Output the [X, Y] coordinate of the center of the cell containing the given text.  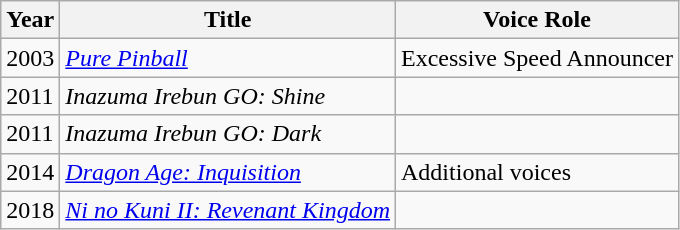
2018 [30, 210]
2003 [30, 58]
2014 [30, 172]
Dragon Age: Inquisition [228, 172]
Voice Role [538, 20]
Ni no Kuni II: Revenant Kingdom [228, 210]
Inazuma Irebun GO: Dark [228, 134]
Title [228, 20]
Inazuma Irebun GO: Shine [228, 96]
Excessive Speed Announcer [538, 58]
Year [30, 20]
Additional voices [538, 172]
Pure Pinball [228, 58]
